Return the (X, Y) coordinate for the center point of the cell that contains the specified text.  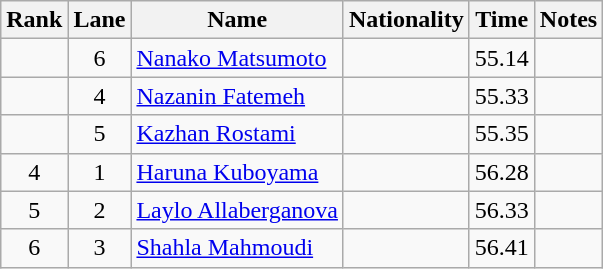
Laylo Allaberganova (238, 210)
Name (238, 20)
Rank (34, 20)
Notes (568, 20)
Nanako Matsumoto (238, 58)
3 (100, 248)
2 (100, 210)
Time (502, 20)
55.33 (502, 96)
Nazanin Fatemeh (238, 96)
Nationality (406, 20)
55.14 (502, 58)
56.41 (502, 248)
55.35 (502, 134)
Kazhan Rostami (238, 134)
Lane (100, 20)
Shahla Mahmoudi (238, 248)
56.28 (502, 172)
Haruna Kuboyama (238, 172)
1 (100, 172)
56.33 (502, 210)
